Scan for the cell matching the given text and deliver its [X, Y] coordinate at center. 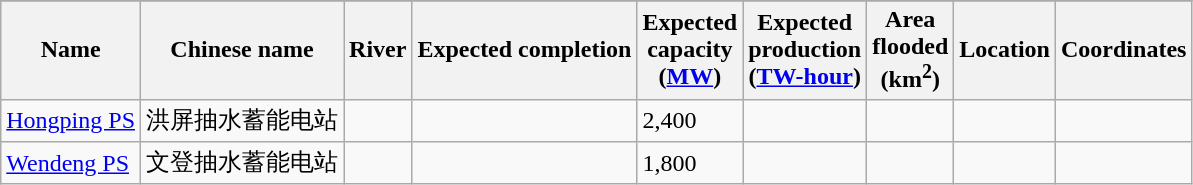
Expected completion [524, 50]
Expectedcapacity(MW) [690, 50]
Expectedproduction(TW-hour) [805, 50]
Coordinates [1124, 50]
洪屏抽水蓄能电站 [242, 120]
Wendeng PS [71, 164]
1,800 [690, 164]
Location [1005, 50]
River [378, 50]
Chinese name [242, 50]
文登抽水蓄能电站 [242, 164]
Name [71, 50]
Hongping PS [71, 120]
2,400 [690, 120]
Areaflooded(km2) [910, 50]
